Find where the given text appears and provide that cell's center as (x, y) coordinate. 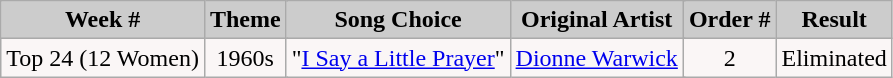
Dionne Warwick (596, 58)
Week # (103, 20)
Result (834, 20)
1960s (245, 58)
Order # (730, 20)
Original Artist (596, 20)
Theme (245, 20)
Top 24 (12 Women) (103, 58)
"I Say a Little Prayer" (398, 58)
Song Choice (398, 20)
2 (730, 58)
Eliminated (834, 58)
